Output the [X, Y] coordinate of the center of the cell containing the given text.  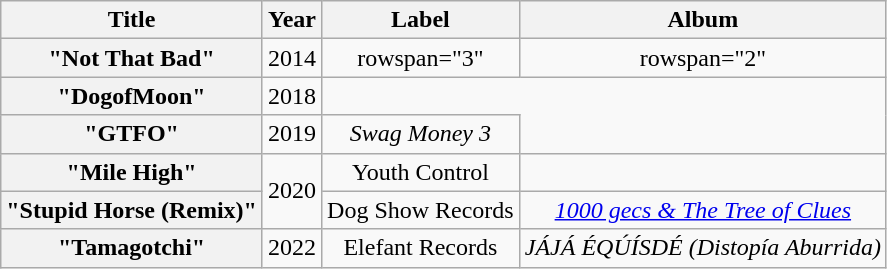
Swag Money 3 [421, 134]
rowspan="2" [702, 58]
Album [702, 20]
Year [292, 20]
Youth Control [421, 172]
"Tamagotchi" [132, 248]
"Mile High" [132, 172]
Dog Show Records [421, 210]
2014 [292, 58]
"Stupid Horse (Remix)" [132, 210]
"GTFO" [132, 134]
2018 [292, 96]
Title [132, 20]
2022 [292, 248]
Label [421, 20]
2020 [292, 191]
rowspan="3" [421, 58]
Elefant Records [421, 248]
2019 [292, 134]
"DogofMoon" [132, 96]
"Not That Bad" [132, 58]
1000 gecs & The Tree of Clues [702, 210]
JÁJÁ ÉQÚÍSDÉ (Distopía Aburrida) [702, 248]
